Determine the (x, y) coordinate at the center of the cell enclosing the given text.  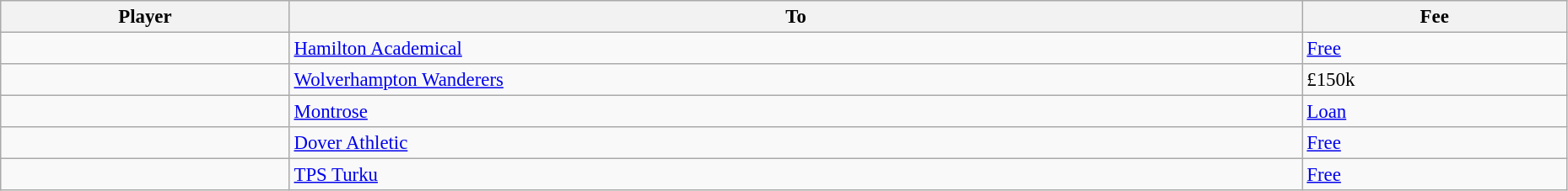
TPS Turku (796, 175)
Player (145, 17)
Wolverhampton Wanderers (796, 80)
Loan (1434, 112)
Hamilton Academical (796, 49)
Fee (1434, 17)
£150k (1434, 80)
Dover Athletic (796, 143)
Montrose (796, 112)
To (796, 17)
